Extract the [x, y] coordinate from the center of the cell holding the provided text.  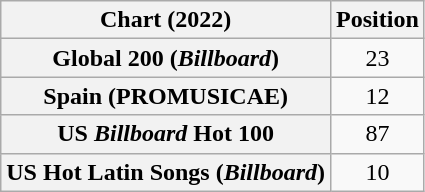
12 [378, 96]
87 [378, 134]
US Billboard Hot 100 [166, 134]
23 [378, 58]
US Hot Latin Songs (Billboard) [166, 172]
Chart (2022) [166, 20]
Spain (PROMUSICAE) [166, 96]
Position [378, 20]
10 [378, 172]
Global 200 (Billboard) [166, 58]
